Detect which cell encompasses the target text, then output its [X, Y] center coordinate. 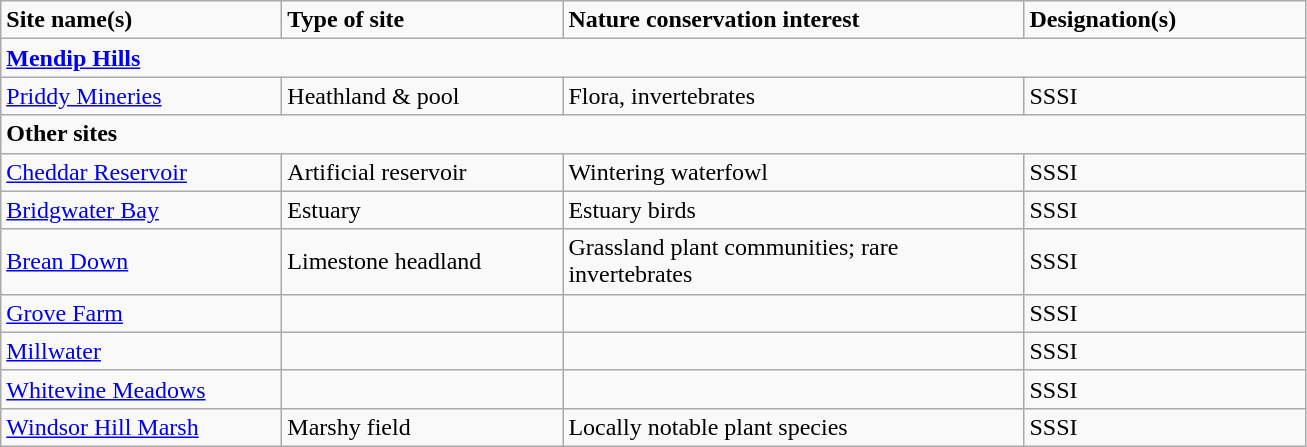
Estuary [422, 210]
Priddy Mineries [142, 96]
Grassland plant communities; rare invertebrates [794, 262]
Flora, invertebrates [794, 96]
Nature conservation interest [794, 20]
Windsor Hill Marsh [142, 427]
Millwater [142, 351]
Locally notable plant species [794, 427]
Estuary birds [794, 210]
Heathland & pool [422, 96]
Whitevine Meadows [142, 389]
Marshy field [422, 427]
Other sites [653, 134]
Type of site [422, 20]
Limestone headland [422, 262]
Cheddar Reservoir [142, 172]
Site name(s) [142, 20]
Designation(s) [1164, 20]
Wintering waterfowl [794, 172]
Grove Farm [142, 313]
Artificial reservoir [422, 172]
Mendip Hills [653, 58]
Brean Down [142, 262]
Bridgwater Bay [142, 210]
